Detect which cell encompasses the target text, then output its [x, y] center coordinate. 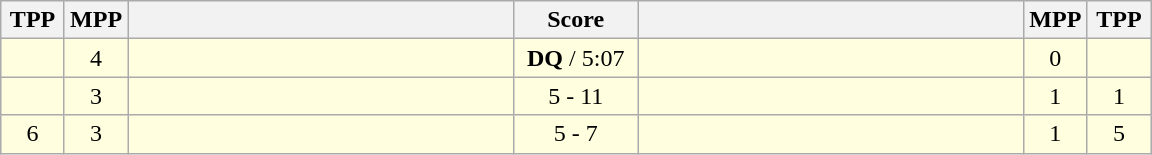
5 [1119, 134]
4 [96, 58]
5 - 7 [576, 134]
Score [576, 20]
6 [33, 134]
0 [1056, 58]
5 - 11 [576, 96]
DQ / 5:07 [576, 58]
